Extract the [X, Y] coordinate from the center of the cell holding the provided text.  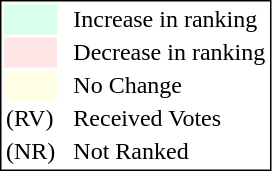
Not Ranked [170, 151]
(RV) [30, 119]
Increase in ranking [170, 19]
No Change [170, 85]
(NR) [30, 151]
Received Votes [170, 119]
Decrease in ranking [170, 53]
